Return (X, Y) of the center of cell containing provided text 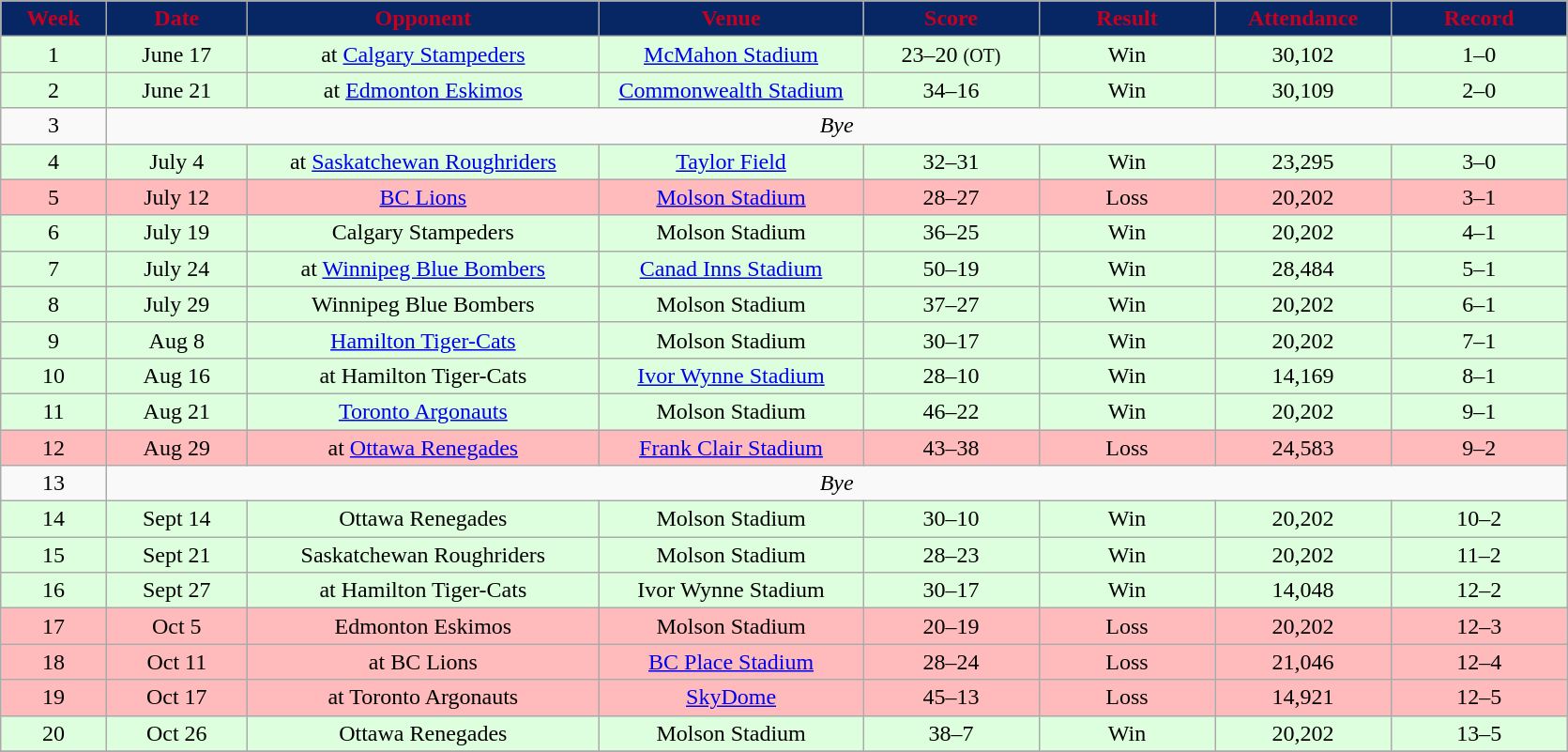
Toronto Argonauts (422, 411)
2 (54, 90)
McMahon Stadium (730, 54)
14,048 (1303, 591)
at Winnipeg Blue Bombers (422, 269)
Calgary Stampeders (422, 233)
Saskatchewan Roughriders (422, 555)
19 (54, 698)
July 12 (176, 197)
12–3 (1479, 626)
Frank Clair Stadium (730, 448)
8 (54, 304)
SkyDome (730, 698)
14,169 (1303, 376)
Aug 29 (176, 448)
June 17 (176, 54)
6–1 (1479, 304)
Aug 8 (176, 340)
5 (54, 197)
11 (54, 411)
28–27 (951, 197)
Oct 5 (176, 626)
9–2 (1479, 448)
30,102 (1303, 54)
17 (54, 626)
12–4 (1479, 662)
Sept 21 (176, 555)
13 (54, 483)
20 (54, 733)
Record (1479, 19)
Commonwealth Stadium (730, 90)
34–16 (951, 90)
13–5 (1479, 733)
at Calgary Stampeders (422, 54)
Oct 17 (176, 698)
30,109 (1303, 90)
July 19 (176, 233)
12–5 (1479, 698)
Edmonton Eskimos (422, 626)
at Edmonton Eskimos (422, 90)
43–38 (951, 448)
Attendance (1303, 19)
24,583 (1303, 448)
Score (951, 19)
BC Lions (422, 197)
Oct 26 (176, 733)
28–24 (951, 662)
38–7 (951, 733)
1–0 (1479, 54)
12 (54, 448)
Result (1127, 19)
23,295 (1303, 161)
10 (54, 376)
37–27 (951, 304)
at BC Lions (422, 662)
Winnipeg Blue Bombers (422, 304)
14 (54, 519)
9 (54, 340)
15 (54, 555)
2–0 (1479, 90)
21,046 (1303, 662)
July 24 (176, 269)
14,921 (1303, 698)
7 (54, 269)
at Toronto Argonauts (422, 698)
Venue (730, 19)
16 (54, 591)
July 29 (176, 304)
7–1 (1479, 340)
at Ottawa Renegades (422, 448)
3 (54, 126)
Hamilton Tiger-Cats (422, 340)
28–10 (951, 376)
30–10 (951, 519)
32–31 (951, 161)
10–2 (1479, 519)
June 21 (176, 90)
Sept 27 (176, 591)
Sept 14 (176, 519)
3–0 (1479, 161)
5–1 (1479, 269)
50–19 (951, 269)
Aug 16 (176, 376)
Week (54, 19)
at Saskatchewan Roughriders (422, 161)
4–1 (1479, 233)
4 (54, 161)
July 4 (176, 161)
11–2 (1479, 555)
Aug 21 (176, 411)
Opponent (422, 19)
Canad Inns Stadium (730, 269)
8–1 (1479, 376)
23–20 (OT) (951, 54)
Taylor Field (730, 161)
6 (54, 233)
12–2 (1479, 591)
45–13 (951, 698)
1 (54, 54)
9–1 (1479, 411)
46–22 (951, 411)
Date (176, 19)
20–19 (951, 626)
BC Place Stadium (730, 662)
3–1 (1479, 197)
28–23 (951, 555)
18 (54, 662)
36–25 (951, 233)
28,484 (1303, 269)
Oct 11 (176, 662)
